Identify which cell holds the provided text, then report its (x, y) central coordinate. 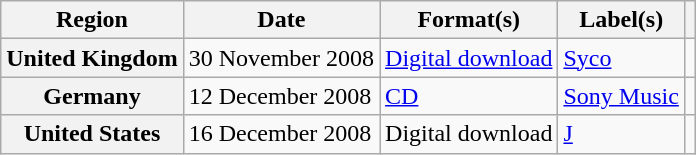
12 December 2008 (281, 96)
Label(s) (621, 20)
16 December 2008 (281, 134)
Format(s) (469, 20)
J (621, 134)
Date (281, 20)
Sony Music (621, 96)
Germany (92, 96)
30 November 2008 (281, 58)
United Kingdom (92, 58)
United States (92, 134)
Syco (621, 58)
Region (92, 20)
CD (469, 96)
